Detect which cell encompasses the target text, then output its (x, y) center coordinate. 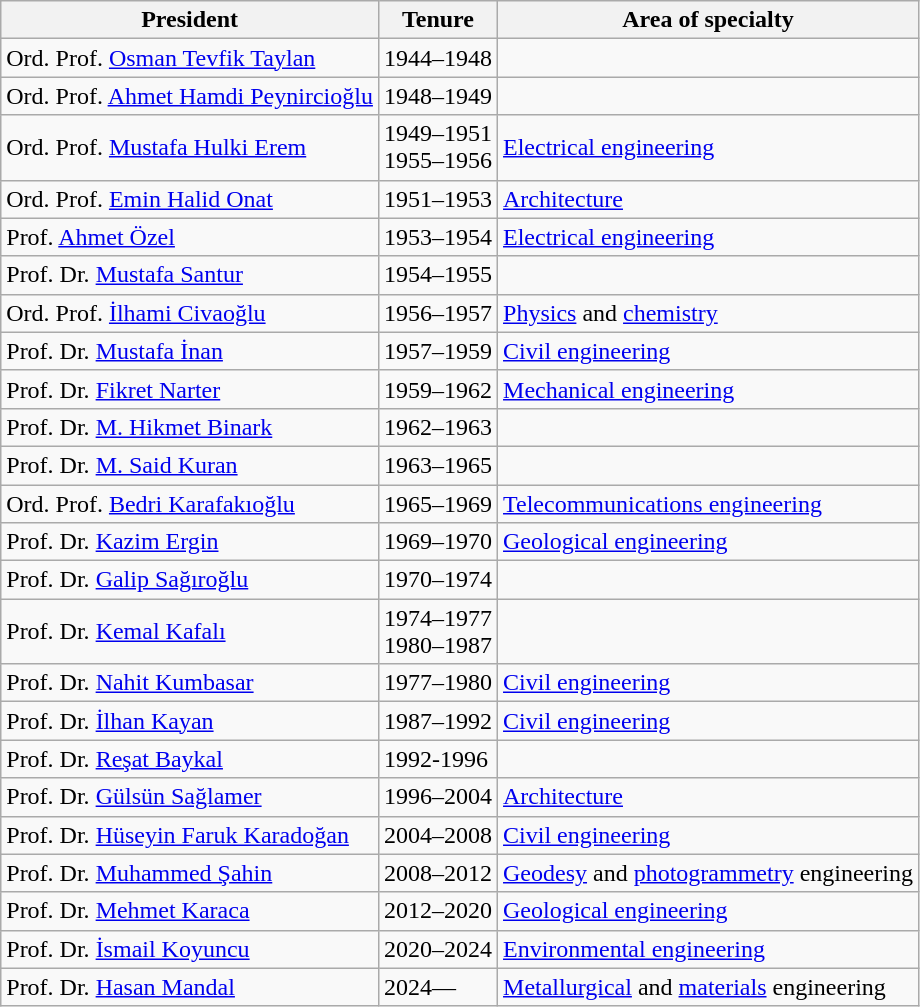
President (190, 20)
1977–1980 (438, 683)
Prof. Dr. Mehmet Karaca (190, 911)
1949–1951 1955–1956 (438, 148)
2020–2024 (438, 949)
1957–1959 (438, 351)
Prof. Dr. Reşat Baykal (190, 759)
Physics and chemistry (708, 313)
1987–1992 (438, 721)
Environmental engineering (708, 949)
1954–1955 (438, 275)
1969–1970 (438, 542)
Prof. Dr. İsmail Koyuncu (190, 949)
2008–2012 (438, 873)
1948–1949 (438, 96)
Prof. Dr. Nahit Kumbasar (190, 683)
Prof. Ahmet Özel (190, 237)
Prof. Dr. Kemal Kafalı (190, 632)
Prof. Dr. İlhan Kayan (190, 721)
Telecommunications engineering (708, 503)
1974–1977 1980–1987 (438, 632)
Prof. Dr. Galip Sağıroğlu (190, 580)
1956–1957 (438, 313)
Ord. Prof. Mustafa Hulki Erem (190, 148)
Ord. Prof. Bedri Karafakıoğlu (190, 503)
Prof. Dr. M. Hikmet Binark (190, 427)
Prof. Dr. Mustafa Santur (190, 275)
1992-1996 (438, 759)
2012–2020 (438, 911)
1965–1969 (438, 503)
Prof. Dr. Hüseyin Faruk Karadoğan (190, 835)
1951–1953 (438, 199)
Prof. Dr. M. Said Kuran (190, 465)
1962–1963 (438, 427)
Mechanical engineering (708, 389)
Prof. Dr. Hasan Mandal (190, 987)
Prof. Dr. Muhammed Şahin (190, 873)
Prof. Dr. Kazim Ergin (190, 542)
Prof. Dr. Mustafa İnan (190, 351)
1970–1974 (438, 580)
1944–1948 (438, 58)
Ord. Prof. İlhami Civaoğlu (190, 313)
Ord. Prof. Emin Halid Onat (190, 199)
1953–1954 (438, 237)
Ord. Prof. Osman Tevfik Taylan (190, 58)
1996–2004 (438, 797)
Prof. Dr. Fikret Narter (190, 389)
Ord. Prof. Ahmet Hamdi Peynircioğlu (190, 96)
2024— (438, 987)
1963–1965 (438, 465)
Prof. Dr. Gülsün Sağlamer (190, 797)
1959–1962 (438, 389)
2004–2008 (438, 835)
Geodesy and photogrammetry engineering (708, 873)
Metallurgical and materials engineering (708, 987)
Area of specialty (708, 20)
Tenure (438, 20)
